Identify which cell holds the provided text, then report its (x, y) central coordinate. 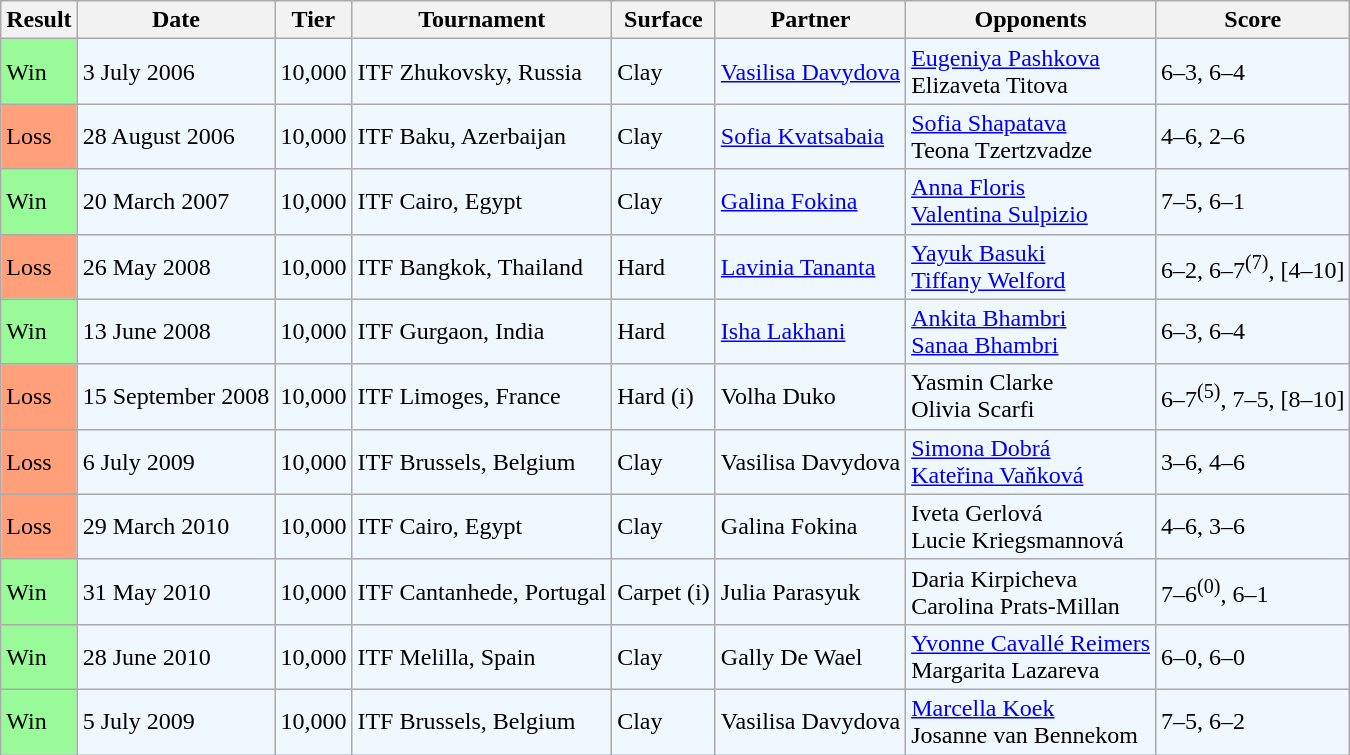
Result (39, 20)
ITF Gurgaon, India (482, 332)
Yayuk Basuki Tiffany Welford (1031, 266)
3 July 2006 (176, 72)
26 May 2008 (176, 266)
Daria Kirpicheva Carolina Prats-Millan (1031, 592)
20 March 2007 (176, 202)
Anna Floris Valentina Sulpizio (1031, 202)
6–0, 6–0 (1253, 656)
Sofia Kvatsabaia (810, 136)
Marcella Koek Josanne van Bennekom (1031, 722)
Simona Dobrá Kateřina Vaňková (1031, 462)
Hard (i) (664, 396)
ITF Baku, Azerbaijan (482, 136)
Eugeniya Pashkova Elizaveta Titova (1031, 72)
Volha Duko (810, 396)
5 July 2009 (176, 722)
ITF Limoges, France (482, 396)
Surface (664, 20)
Iveta Gerlová Lucie Kriegsmannová (1031, 526)
Isha Lakhani (810, 332)
7–5, 6–2 (1253, 722)
Yasmin Clarke Olivia Scarfi (1031, 396)
28 August 2006 (176, 136)
Gally De Wael (810, 656)
4–6, 3–6 (1253, 526)
29 March 2010 (176, 526)
15 September 2008 (176, 396)
7–6(0), 6–1 (1253, 592)
Score (1253, 20)
ITF Bangkok, Thailand (482, 266)
ITF Melilla, Spain (482, 656)
ITF Cantanhede, Portugal (482, 592)
7–5, 6–1 (1253, 202)
Yvonne Cavallé Reimers Margarita Lazareva (1031, 656)
Opponents (1031, 20)
6–7(5), 7–5, [8–10] (1253, 396)
Partner (810, 20)
Sofia Shapatava Teona Tzertzvadze (1031, 136)
13 June 2008 (176, 332)
6 July 2009 (176, 462)
3–6, 4–6 (1253, 462)
6–2, 6–7(7), [4–10] (1253, 266)
Ankita Bhambri Sanaa Bhambri (1031, 332)
28 June 2010 (176, 656)
Carpet (i) (664, 592)
4–6, 2–6 (1253, 136)
Tournament (482, 20)
Lavinia Tananta (810, 266)
Date (176, 20)
Tier (314, 20)
Julia Parasyuk (810, 592)
31 May 2010 (176, 592)
ITF Zhukovsky, Russia (482, 72)
